Search for the cell housing the specified text and yield its [x, y] center coordinate. 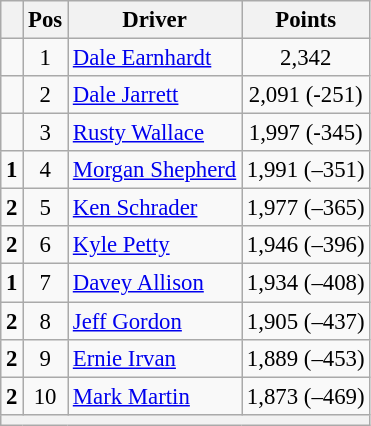
Dale Jarrett [155, 95]
Rusty Wallace [155, 133]
6 [46, 245]
Dale Earnhardt [155, 58]
5 [46, 208]
8 [46, 321]
Ken Schrader [155, 208]
1,934 (–408) [306, 283]
3 [46, 133]
2,342 [306, 58]
Kyle Petty [155, 245]
Jeff Gordon [155, 321]
1,997 (-345) [306, 133]
10 [46, 396]
Morgan Shepherd [155, 170]
Pos [46, 20]
1,905 (–437) [306, 321]
4 [46, 170]
1,991 (–351) [306, 170]
2,091 (-251) [306, 95]
1,946 (–396) [306, 245]
1,873 (–469) [306, 396]
Mark Martin [155, 396]
1,977 (–365) [306, 208]
9 [46, 358]
7 [46, 283]
1,889 (–453) [306, 358]
Driver [155, 20]
Davey Allison [155, 283]
Ernie Irvan [155, 358]
Points [306, 20]
